Find where the given text appears and provide that cell's center as (x, y) coordinate. 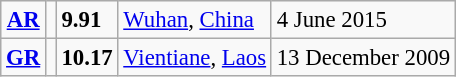
AR (24, 20)
Wuhan, China (194, 20)
10.17 (87, 58)
13 December 2009 (363, 58)
Vientiane, Laos (194, 58)
9.91 (87, 20)
4 June 2015 (363, 20)
GR (24, 58)
